Extract the (x, y) coordinate from the center of the cell holding the provided text.  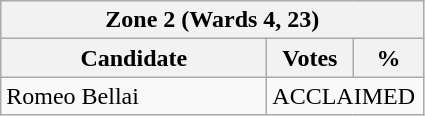
ACCLAIMED (346, 96)
Votes (310, 58)
Romeo Bellai (134, 96)
% (388, 58)
Zone 2 (Wards 4, 23) (212, 20)
Candidate (134, 58)
